For the text-containing cell, return its midpoint in [X, Y] coordinate format. 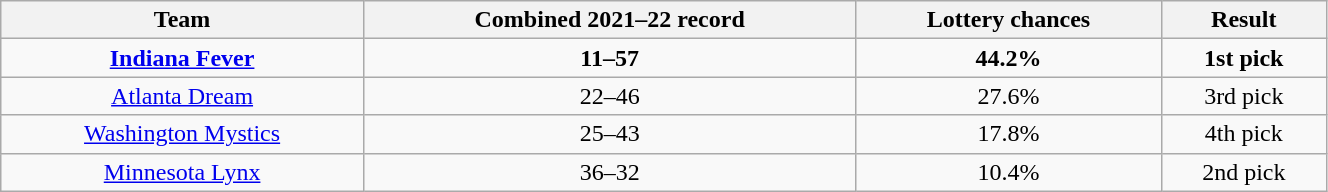
10.4% [1008, 172]
22–46 [609, 96]
25–43 [609, 134]
17.8% [1008, 134]
Atlanta Dream [182, 96]
Team [182, 20]
2nd pick [1244, 172]
Result [1244, 20]
Minnesota Lynx [182, 172]
27.6% [1008, 96]
36–32 [609, 172]
11–57 [609, 58]
4th pick [1244, 134]
3rd pick [1244, 96]
Indiana Fever [182, 58]
1st pick [1244, 58]
Washington Mystics [182, 134]
Lottery chances [1008, 20]
44.2% [1008, 58]
Combined 2021–22 record [609, 20]
